From the cell containing the given text, extract its center point as (x, y) coordinate. 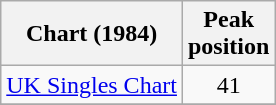
UK Singles Chart (92, 85)
Chart (1984) (92, 34)
Peakposition (228, 34)
41 (228, 85)
